Capture the cell that displays the provided text and extract its [X, Y] central coordinate. 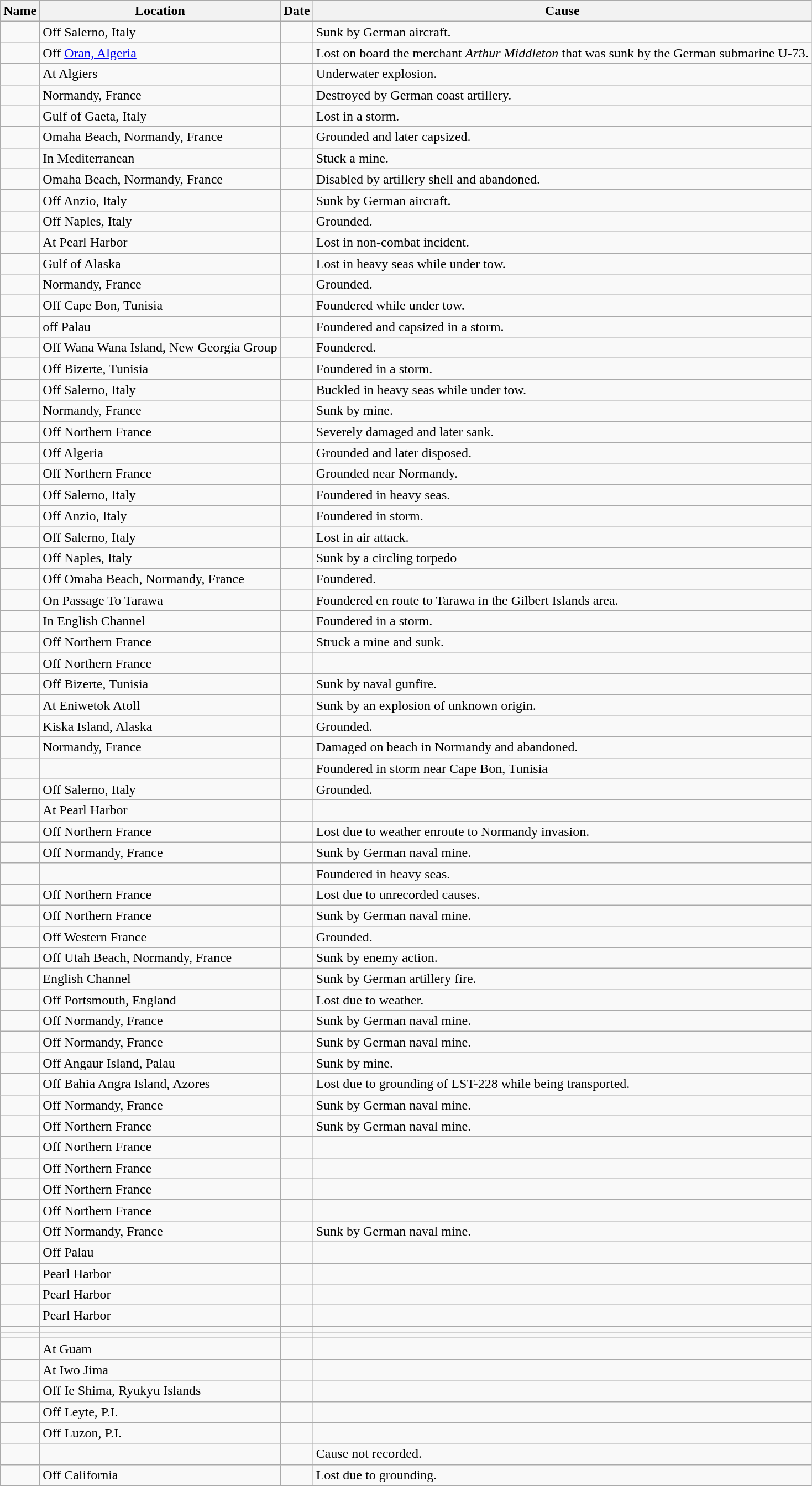
Lost on board the merchant Arthur Middleton that was sunk by the German submarine U-73. [562, 53]
Date [296, 11]
Lost in a storm. [562, 116]
On Passage To Tarawa [160, 600]
Off Western France [160, 937]
Gulf of Alaska [160, 264]
Off Wana Wana Island, New Georgia Group [160, 348]
Underwater explosion. [562, 74]
At Algiers [160, 74]
In English Channel [160, 621]
Lost due to weather. [562, 1000]
Off Luzon, P.I. [160, 1433]
Off Portsmouth, England [160, 1000]
Lost due to grounding of LST-228 while being transported. [562, 1084]
Cause [562, 11]
Foundered en route to Tarawa in the Gilbert Islands area. [562, 600]
Buckled in heavy seas while under tow. [562, 390]
Off Angaur Island, Palau [160, 1063]
Off Palau [160, 1252]
Stuck a mine. [562, 158]
Gulf of Gaeta, Italy [160, 116]
Grounded and later capsized. [562, 137]
At Iwo Jima [160, 1370]
Lost due to weather enroute to Normandy invasion. [562, 831]
Location [160, 11]
Lost due to unrecorded causes. [562, 894]
English Channel [160, 979]
Cause not recorded. [562, 1454]
Foundered while under tow. [562, 306]
Off Cape Bon, Tunisia [160, 306]
Lost in heavy seas while under tow. [562, 264]
off Palau [160, 327]
Severely damaged and later sank. [562, 432]
At Guam [160, 1349]
Off California [160, 1475]
Off Algeria [160, 453]
Off Ie Shima, Ryukyu Islands [160, 1391]
Sunk by German artillery fire. [562, 979]
Disabled by artillery shell and abandoned. [562, 179]
Off Omaha Beach, Normandy, France [160, 579]
Name [20, 11]
Sunk by enemy action. [562, 958]
Off Utah Beach, Normandy, France [160, 958]
Off Bahia Angra Island, Azores [160, 1084]
Grounded near Normandy. [562, 474]
Off Oran, Algeria [160, 53]
Sunk by a circling torpedo [562, 558]
Off Leyte, P.I. [160, 1412]
Lost in air attack. [562, 537]
Kiska Island, Alaska [160, 726]
Struck a mine and sunk. [562, 642]
Lost due to grounding. [562, 1475]
At Eniwetok Atoll [160, 705]
Sunk by an explosion of unknown origin. [562, 705]
Foundered in storm. [562, 516]
Lost in non-combat incident. [562, 242]
Damaged on beach in Normandy and abandoned. [562, 747]
Grounded and later disposed. [562, 453]
Foundered and capsized in a storm. [562, 327]
In Mediterranean [160, 158]
Sunk by naval gunfire. [562, 684]
Destroyed by German coast artillery. [562, 95]
Foundered in storm near Cape Bon, Tunisia [562, 768]
